Locate the cell with the specified text and output its [X, Y] center coordinate. 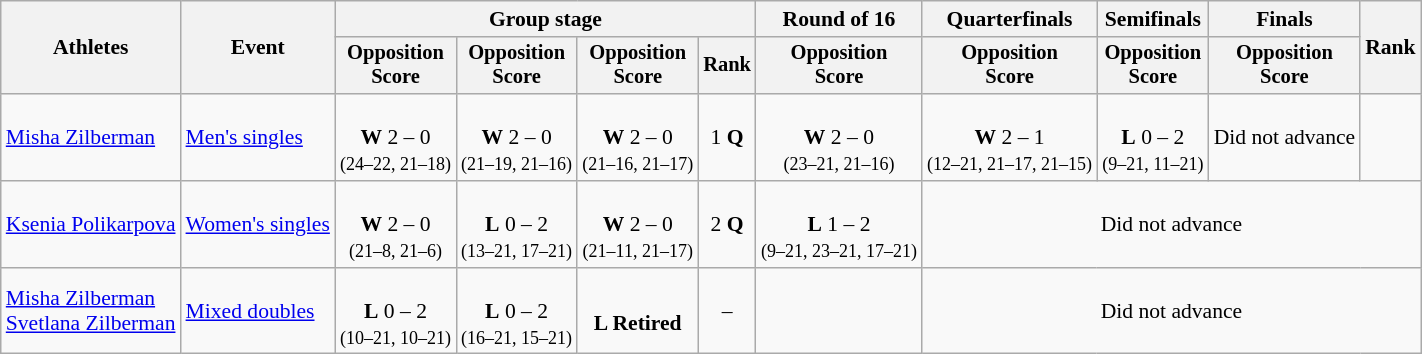
1 Q [727, 138]
Men's singles [258, 138]
Misha Zilberman [91, 138]
W 2 – 0(24–22, 21–18) [396, 138]
W 2 – 0(23–21, 21–16) [839, 138]
W 2 – 0(21–19, 21–16) [516, 138]
Women's singles [258, 224]
2 Q [727, 224]
L 0 – 2(9–21, 11–21) [1152, 138]
Finals [1285, 19]
W 2 – 1(12–21, 21–17, 21–15) [1010, 138]
Athletes [91, 48]
Quarterfinals [1010, 19]
Semifinals [1152, 19]
L 0 – 2(13–21, 17–21) [516, 224]
W 2 – 0(21–11, 21–17) [638, 224]
L 1 – 2(9–21, 23–21, 17–21) [839, 224]
Ksenia Polikarpova [91, 224]
Event [258, 48]
Group stage [546, 19]
W 2 – 0(21–16, 21–17) [638, 138]
W 2 – 0(21–8, 21–6) [396, 224]
Round of 16 [839, 19]
